Determine the [X, Y] coordinate at the center of the cell enclosing the given text.  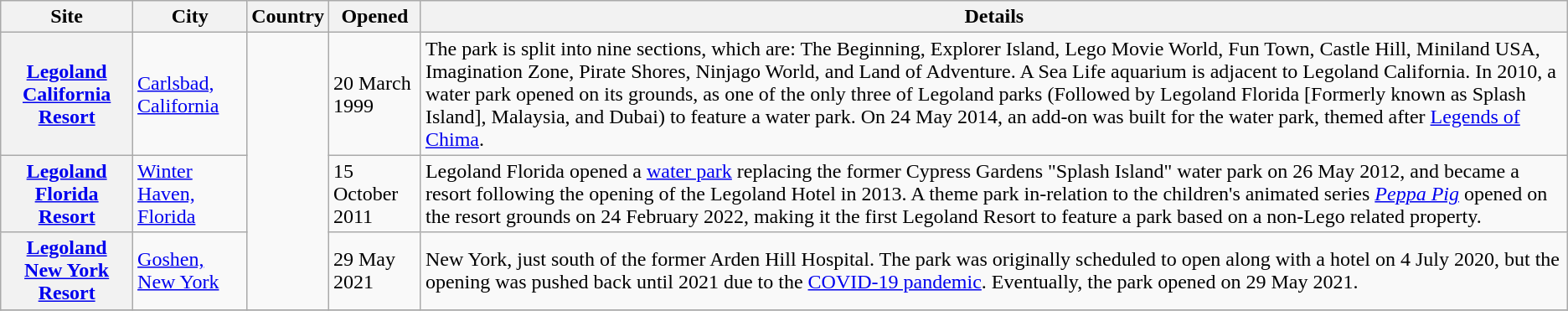
Legoland Florida Resort [67, 194]
Winter Haven, Florida [190, 194]
20 March 1999 [374, 94]
Legoland California Resort [67, 94]
Opened [374, 17]
Carlsbad, California [190, 94]
15 October 2011 [374, 194]
29 May 2021 [374, 271]
Legoland New York Resort [67, 271]
Country [288, 17]
City [190, 17]
Site [67, 17]
Details [993, 17]
Goshen, New York [190, 271]
